Locate the cell with the specified text and output its [X, Y] center coordinate. 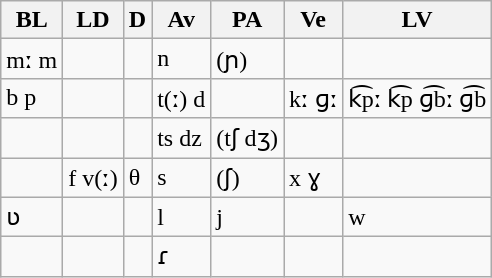
D [137, 20]
x ɣ [314, 178]
kː ɡː [314, 98]
b p [32, 98]
w [418, 217]
PA [248, 20]
Ve [314, 20]
k͡pː k͡p ɡ͡bː ɡ͡b [418, 98]
mː m [32, 59]
l [182, 217]
t(ː) d [182, 98]
BL [32, 20]
s [182, 178]
f v(ː) [94, 178]
n [182, 59]
LD [94, 20]
ts dz [182, 138]
ɾ [182, 257]
Av [182, 20]
j [248, 217]
(ɲ) [248, 59]
LV [418, 20]
θ [137, 178]
(ʃ) [248, 178]
ʋ [32, 217]
(tʃ dʒ) [248, 138]
